Output the [x, y] coordinate of the center of the cell containing the given text.  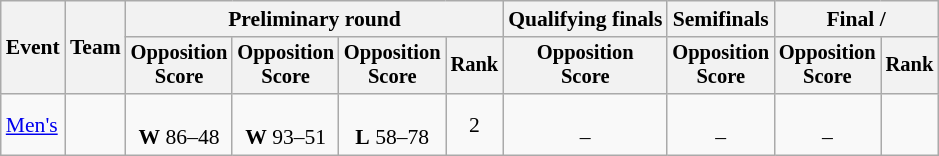
Qualifying finals [585, 19]
Event [33, 48]
Preliminary round [314, 19]
Semifinals [720, 19]
W 93–51 [286, 124]
Final / [856, 19]
2 [475, 124]
W 86–48 [180, 124]
Team [96, 48]
L 58–78 [392, 124]
Men's [33, 124]
